From the cell containing the given text, extract its center point as [x, y] coordinate. 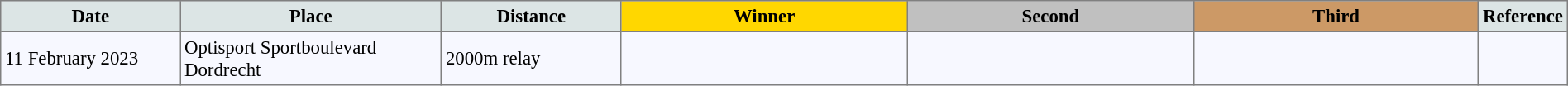
Third [1336, 17]
Date [91, 17]
Reference [1523, 17]
Optisport Sportboulevard Dordrecht [311, 58]
Winner [764, 17]
Second [1050, 17]
Distance [531, 17]
2000m relay [531, 58]
Place [311, 17]
11 February 2023 [91, 58]
